Identify which cell holds the provided text, then report its (X, Y) central coordinate. 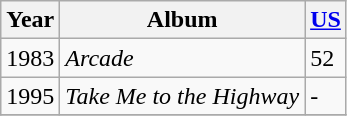
Album (182, 20)
Arcade (182, 58)
1983 (30, 58)
Year (30, 20)
Take Me to the Highway (182, 96)
1995 (30, 96)
- (326, 96)
52 (326, 58)
US (326, 20)
